Capture the cell that displays the provided text and extract its (x, y) central coordinate. 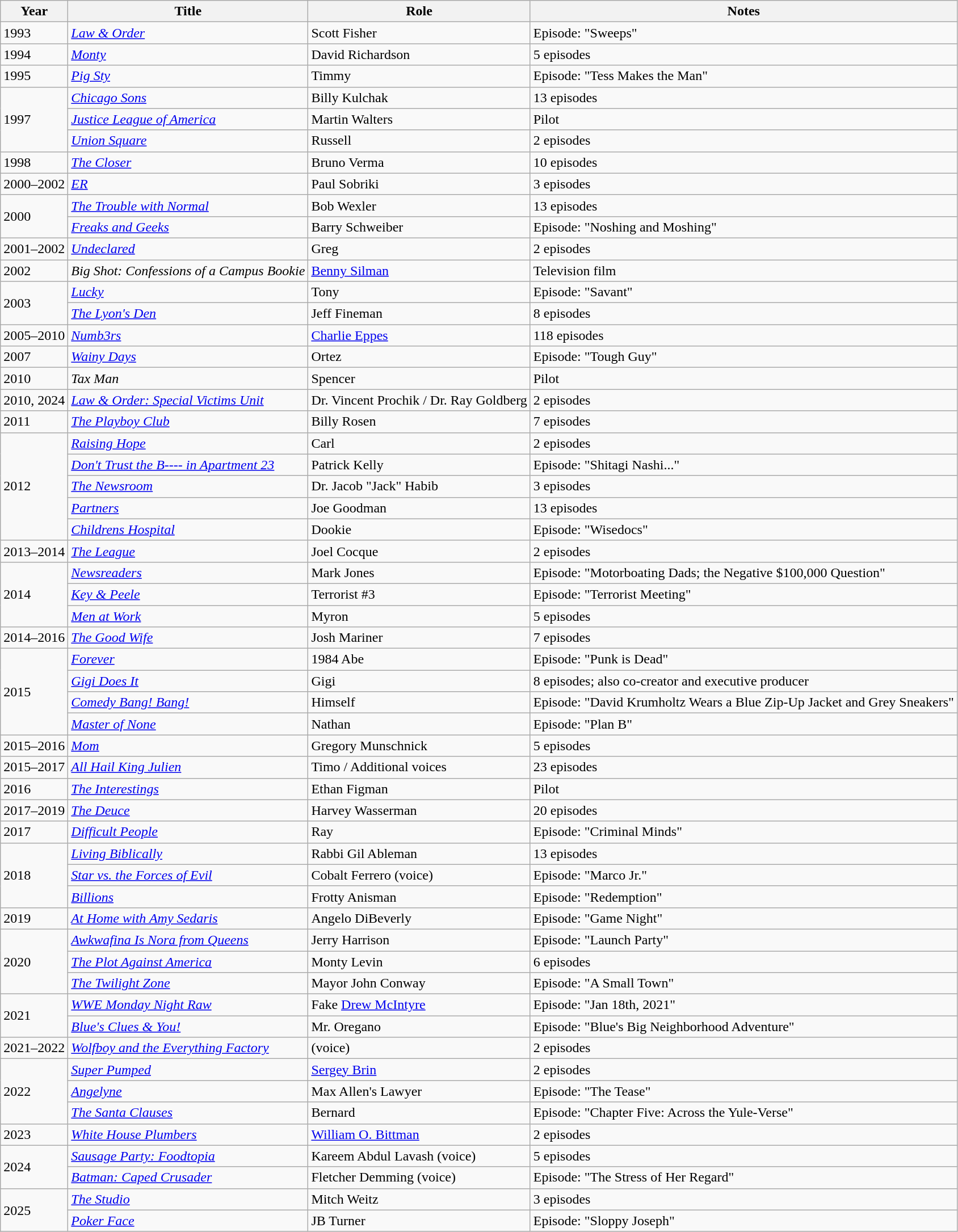
Sergey Brin (419, 1070)
Episode: "The Tease" (743, 1091)
2002 (34, 271)
The League (188, 551)
Numb3rs (188, 335)
2010, 2024 (34, 400)
2019 (34, 918)
Batman: Caped Crusader (188, 1178)
Episode: "Launch Party" (743, 940)
Episode: "Blue's Big Neighborhood Adventure" (743, 1027)
David Richardson (419, 54)
Dr. Vincent Prochik / Dr. Ray Goldberg (419, 400)
Episode: "Marco Jr." (743, 875)
Poker Face (188, 1221)
8 episodes (743, 314)
The Twilight Zone (188, 983)
Martin Walters (419, 119)
2015–2016 (34, 746)
2010 (34, 379)
2025 (34, 1210)
Barry Schweiber (419, 227)
1995 (34, 76)
The Trouble with Normal (188, 205)
Mitch Weitz (419, 1199)
Timo / Additional voices (419, 767)
Timmy (419, 76)
Big Shot: Confessions of a Campus Bookie (188, 271)
Episode: "Sweeps" (743, 33)
Bob Wexler (419, 205)
Justice League of America (188, 119)
Year (34, 11)
Episode: "The Stress of Her Regard" (743, 1178)
Mr. Oregano (419, 1027)
Scott Fisher (419, 33)
Billy Kulchak (419, 98)
Billy Rosen (419, 422)
Partners (188, 508)
2005–2010 (34, 335)
6 episodes (743, 962)
Lucky (188, 292)
Kareem Abdul Lavash (voice) (419, 1156)
Fake Drew McIntyre (419, 1005)
Episode: "Game Night" (743, 918)
Awkwafina Is Nora from Queens (188, 940)
The Newsroom (188, 486)
Men at Work (188, 616)
Wainy Days (188, 357)
Joel Cocque (419, 551)
Joe Goodman (419, 508)
Ortez (419, 357)
Mayor John Conway (419, 983)
23 episodes (743, 767)
Episode: "Shitagi Nashi..." (743, 465)
Raising Hope (188, 443)
Super Pumped (188, 1070)
Law & Order: Special Victims Unit (188, 400)
2013–2014 (34, 551)
Freaks and Geeks (188, 227)
2000–2002 (34, 184)
Carl (419, 443)
2023 (34, 1134)
Episode: "Tess Makes the Man" (743, 76)
At Home with Amy Sedaris (188, 918)
2015–2017 (34, 767)
Tax Man (188, 379)
Episode: "Sloppy Joseph" (743, 1221)
White House Plumbers (188, 1134)
Mark Jones (419, 573)
Comedy Bang! Bang! (188, 703)
Wolfboy and the Everything Factory (188, 1048)
Terrorist #3 (419, 594)
The Lyon's Den (188, 314)
Episode: "A Small Town" (743, 983)
Episode: "Wisedocs" (743, 529)
20 episodes (743, 810)
2015 (34, 692)
Patrick Kelly (419, 465)
Childrens Hospital (188, 529)
Myron (419, 616)
Pig Sty (188, 76)
Union Square (188, 141)
Rabbi Gil Ableman (419, 853)
2021 (34, 1016)
Star vs. the Forces of Evil (188, 875)
Chicago Sons (188, 98)
Episode: "Savant" (743, 292)
Fletcher Demming (voice) (419, 1178)
2000 (34, 216)
Episode: "Criminal Minds" (743, 832)
2017 (34, 832)
The Deuce (188, 810)
The Playboy Club (188, 422)
2011 (34, 422)
Title (188, 11)
Josh Mariner (419, 638)
The Closer (188, 162)
2007 (34, 357)
All Hail King Julien (188, 767)
Bernard (419, 1113)
2018 (34, 875)
Difficult People (188, 832)
Sausage Party: Foodtopia (188, 1156)
Greg (419, 249)
Notes (743, 11)
Mom (188, 746)
Benny Silman (419, 271)
Billions (188, 897)
Gregory Munschnick (419, 746)
Angelo DiBeverly (419, 918)
Law & Order (188, 33)
Episode: "Redemption" (743, 897)
2012 (34, 486)
Ray (419, 832)
Dr. Jacob "Jack" Habib (419, 486)
Jerry Harrison (419, 940)
Blue's Clues & You! (188, 1027)
The Good Wife (188, 638)
William O. Bittman (419, 1134)
Monty Levin (419, 962)
Episode: "Tough Guy" (743, 357)
Gigi (419, 681)
Key & Peele (188, 594)
Television film (743, 271)
2017–2019 (34, 810)
Angelyne (188, 1091)
2024 (34, 1167)
Gigi Does It (188, 681)
10 episodes (743, 162)
Spencer (419, 379)
JB Turner (419, 1221)
Undeclared (188, 249)
The Plot Against America (188, 962)
Paul Sobriki (419, 184)
The Studio (188, 1199)
Himself (419, 703)
The Santa Clauses (188, 1113)
Role (419, 11)
Dookie (419, 529)
WWE Monday Night Raw (188, 1005)
Episode: "Plan B" (743, 724)
Nathan (419, 724)
Max Allen's Lawyer (419, 1091)
Don't Trust the B---- in Apartment 23 (188, 465)
Russell (419, 141)
2003 (34, 303)
2016 (34, 789)
2014–2016 (34, 638)
2001–2002 (34, 249)
Living Biblically (188, 853)
Harvey Wasserman (419, 810)
Cobalt Ferrero (voice) (419, 875)
Episode: "Punk is Dead" (743, 659)
The Interestings (188, 789)
Episode: "Jan 18th, 2021" (743, 1005)
(voice) (419, 1048)
8 episodes; also co-creator and executive producer (743, 681)
Bruno Verma (419, 162)
Frotty Anisman (419, 897)
Tony (419, 292)
1984 Abe (419, 659)
Ethan Figman (419, 789)
1994 (34, 54)
Episode: "Noshing and Moshing" (743, 227)
ER (188, 184)
1998 (34, 162)
Newsreaders (188, 573)
Master of None (188, 724)
Charlie Eppes (419, 335)
118 episodes (743, 335)
2014 (34, 594)
1997 (34, 119)
Episode: "David Krumholtz Wears a Blue Zip-Up Jacket and Grey Sneakers" (743, 703)
2022 (34, 1091)
Episode: "Motorboating Dads; the Negative $100,000 Question" (743, 573)
1993 (34, 33)
Episode: "Chapter Five: Across the Yule-Verse" (743, 1113)
2021–2022 (34, 1048)
Forever (188, 659)
Monty (188, 54)
Jeff Fineman (419, 314)
2020 (34, 961)
Episode: "Terrorist Meeting" (743, 594)
